For the text-containing cell, return its midpoint in [x, y] coordinate format. 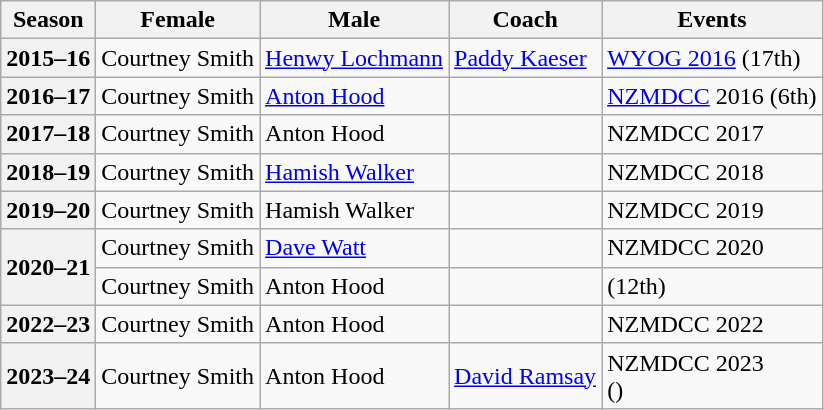
WYOG 2016 (17th) [712, 58]
Coach [526, 20]
NZMDCC 2018 [712, 172]
2016–17 [48, 96]
NZMDCC 2023 () [712, 376]
Male [354, 20]
2019–20 [48, 210]
Female [178, 20]
2020–21 [48, 267]
2017–18 [48, 134]
Henwy Lochmann [354, 58]
2015–16 [48, 58]
Dave Watt [354, 248]
2023–24 [48, 376]
NZMDCC 2016 (6th) [712, 96]
NZMDCC 2017 [712, 134]
Season [48, 20]
2022–23 [48, 324]
2018–19 [48, 172]
NZMDCC 2022 [712, 324]
NZMDCC 2020 [712, 248]
Events [712, 20]
Paddy Kaeser [526, 58]
(12th) [712, 286]
NZMDCC 2019 [712, 210]
David Ramsay [526, 376]
